Find where the given text appears and provide that cell's center as [x, y] coordinate. 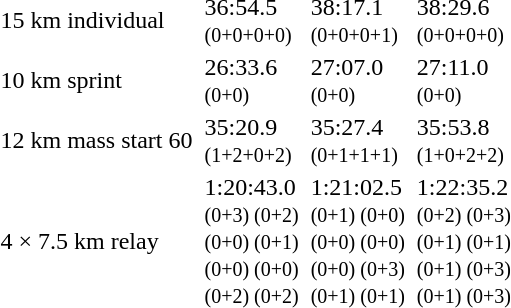
26:33.6(0+0) [252, 80]
35:27.4(0+1+1+1) [358, 140]
35:20.9(1+2+0+2) [252, 140]
27:07.0(0+0) [358, 80]
